Locate the cell with the specified text and output its (X, Y) center coordinate. 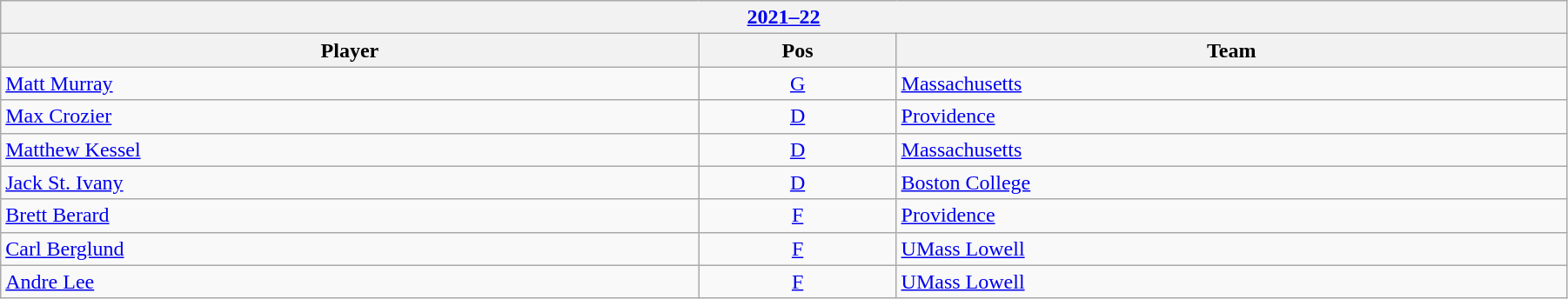
2021–22 (784, 17)
G (797, 83)
Jack St. Ivany (350, 183)
Matt Murray (350, 83)
Max Crozier (350, 116)
Andre Lee (350, 282)
Player (350, 50)
Team (1231, 50)
Matthew Kessel (350, 149)
Carl Berglund (350, 249)
Brett Berard (350, 216)
Pos (797, 50)
Boston College (1231, 183)
